Detect which cell encompasses the target text, then output its (x, y) center coordinate. 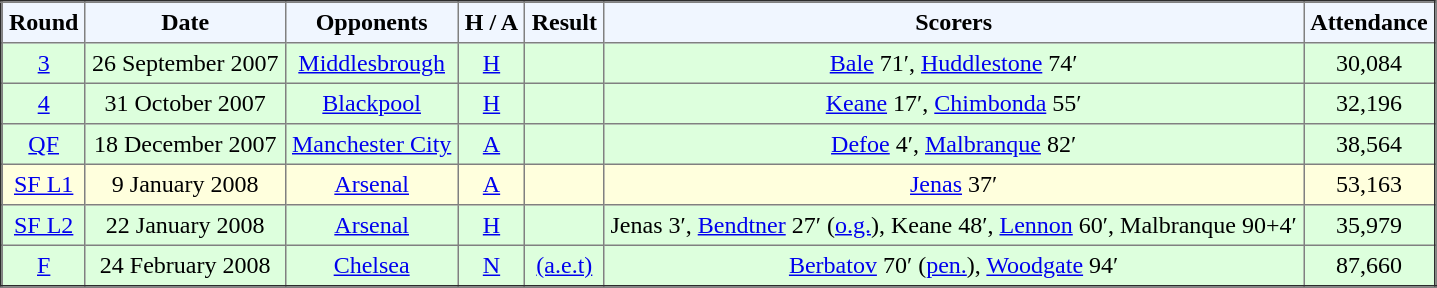
Berbatov 70′ (pen.), Woodgate 94′ (954, 266)
QF (44, 144)
9 January 2008 (185, 184)
H / A (492, 22)
Date (185, 22)
Opponents (372, 22)
F (44, 266)
31 October 2007 (185, 103)
53,163 (1370, 184)
18 December 2007 (185, 144)
3 (44, 63)
Manchester City (372, 144)
Scorers (954, 22)
35,979 (1370, 225)
38,564 (1370, 144)
22 January 2008 (185, 225)
Defoe 4′, Malbranque 82′ (954, 144)
32,196 (1370, 103)
Blackpool (372, 103)
SF L2 (44, 225)
Jenas 3′, Bendtner 27′ (o.g.), Keane 48′, Lennon 60′, Malbranque 90+4′ (954, 225)
Keane 17′, Chimbonda 55′ (954, 103)
Chelsea (372, 266)
Jenas 37′ (954, 184)
26 September 2007 (185, 63)
4 (44, 103)
(a.e.t) (564, 266)
N (492, 266)
30,084 (1370, 63)
Middlesbrough (372, 63)
Result (564, 22)
Round (44, 22)
Attendance (1370, 22)
SF L1 (44, 184)
87,660 (1370, 266)
24 February 2008 (185, 266)
Bale 71′, Huddlestone 74′ (954, 63)
